Identify which cell holds the provided text, then report its (x, y) central coordinate. 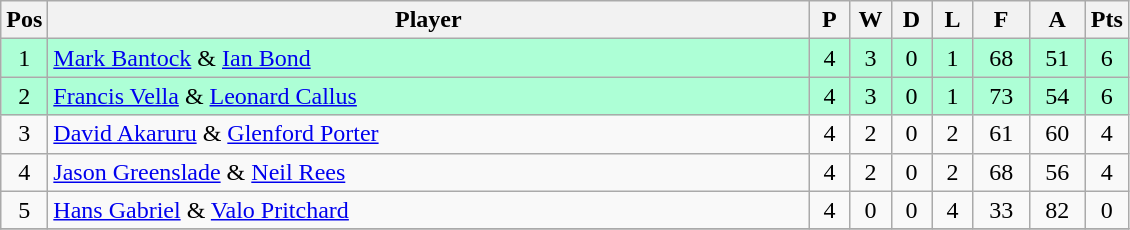
Jason Greenslade & Neil Rees (428, 172)
P (830, 20)
D (912, 20)
Mark Bantock & Ian Bond (428, 58)
61 (1001, 134)
Francis Vella & Leonard Callus (428, 96)
54 (1057, 96)
David Akaruru & Glenford Porter (428, 134)
73 (1001, 96)
W (870, 20)
5 (24, 210)
33 (1001, 210)
Player (428, 20)
60 (1057, 134)
Hans Gabriel & Valo Pritchard (428, 210)
A (1057, 20)
L (952, 20)
Pts (1106, 20)
51 (1057, 58)
56 (1057, 172)
Pos (24, 20)
F (1001, 20)
82 (1057, 210)
